Return [X, Y] of the center of cell containing provided text 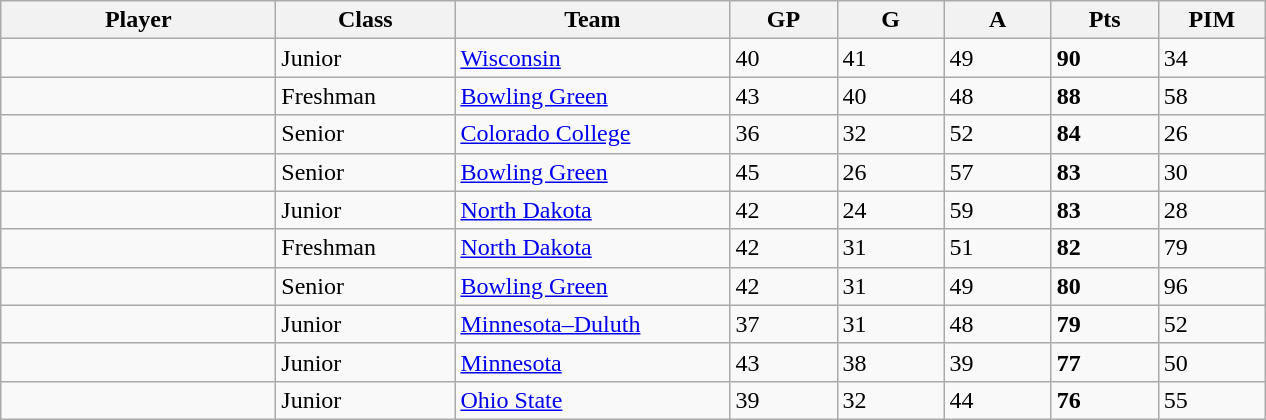
96 [1212, 286]
34 [1212, 58]
59 [998, 210]
90 [1104, 58]
Player [138, 20]
82 [1104, 248]
G [890, 20]
37 [784, 324]
57 [998, 172]
Pts [1104, 20]
80 [1104, 286]
Minnesota [592, 362]
84 [1104, 134]
A [998, 20]
Minnesota–Duluth [592, 324]
30 [1212, 172]
36 [784, 134]
76 [1104, 400]
Wisconsin [592, 58]
55 [1212, 400]
Ohio State [592, 400]
28 [1212, 210]
51 [998, 248]
38 [890, 362]
44 [998, 400]
58 [1212, 96]
PIM [1212, 20]
41 [890, 58]
Colorado College [592, 134]
24 [890, 210]
Team [592, 20]
88 [1104, 96]
GP [784, 20]
77 [1104, 362]
Class [366, 20]
50 [1212, 362]
45 [784, 172]
